From the cell containing the given text, extract its center point as (X, Y) coordinate. 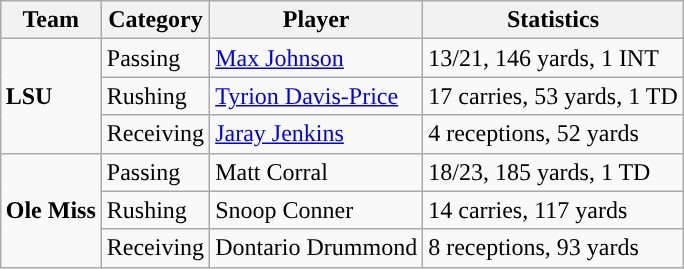
18/23, 185 yards, 1 TD (554, 172)
17 carries, 53 yards, 1 TD (554, 96)
13/21, 146 yards, 1 INT (554, 58)
8 receptions, 93 yards (554, 248)
Statistics (554, 20)
Tyrion Davis-Price (316, 96)
Matt Corral (316, 172)
14 carries, 117 yards (554, 210)
Team (50, 20)
LSU (50, 96)
Snoop Conner (316, 210)
4 receptions, 52 yards (554, 134)
Category (155, 20)
Ole Miss (50, 210)
Max Johnson (316, 58)
Dontario Drummond (316, 248)
Jaray Jenkins (316, 134)
Player (316, 20)
